From the cell containing the given text, extract its center point as [x, y] coordinate. 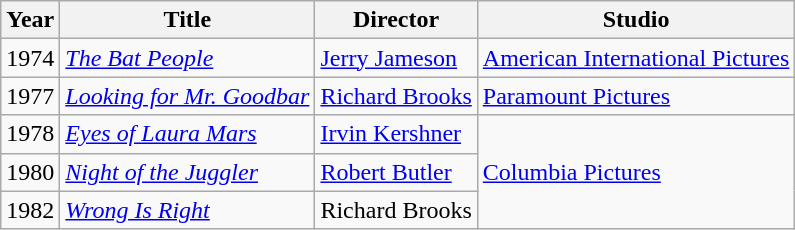
Irvin Kershner [396, 134]
Looking for Mr. Goodbar [188, 96]
The Bat People [188, 58]
Title [188, 20]
1978 [30, 134]
Wrong Is Right [188, 210]
1974 [30, 58]
Robert Butler [396, 172]
Jerry Jameson [396, 58]
Eyes of Laura Mars [188, 134]
1977 [30, 96]
Studio [636, 20]
1982 [30, 210]
Columbia Pictures [636, 172]
American International Pictures [636, 58]
Year [30, 20]
Night of the Juggler [188, 172]
1980 [30, 172]
Paramount Pictures [636, 96]
Director [396, 20]
